From the cell containing the given text, extract its center point as (X, Y) coordinate. 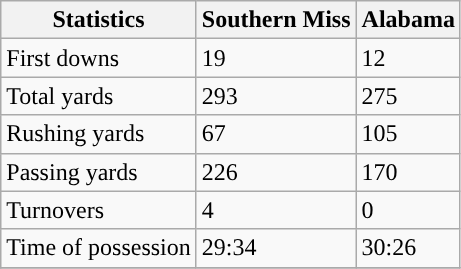
19 (276, 58)
Turnovers (99, 210)
275 (408, 96)
First downs (99, 58)
29:34 (276, 248)
Southern Miss (276, 20)
226 (276, 172)
Total yards (99, 96)
293 (276, 96)
4 (276, 210)
0 (408, 210)
Statistics (99, 20)
Passing yards (99, 172)
67 (276, 134)
105 (408, 134)
Rushing yards (99, 134)
30:26 (408, 248)
Time of possession (99, 248)
12 (408, 58)
Alabama (408, 20)
170 (408, 172)
